Search for the cell housing the specified text and yield its [X, Y] center coordinate. 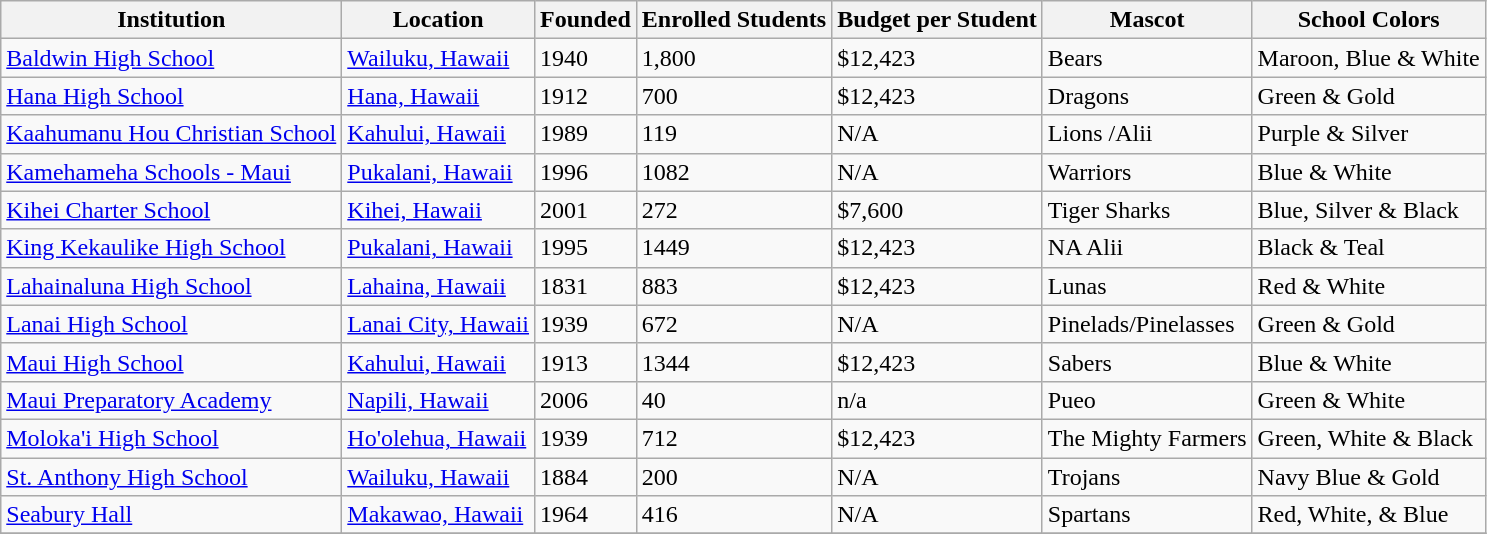
Maroon, Blue & White [1368, 58]
Location [438, 20]
1449 [734, 248]
200 [734, 477]
Budget per Student [938, 20]
Napili, Hawaii [438, 400]
Red, White, & Blue [1368, 515]
Lahaina, Hawaii [438, 286]
1996 [586, 172]
Baldwin High School [172, 58]
Kaahumanu Hou Christian School [172, 134]
The Mighty Farmers [1147, 438]
672 [734, 324]
1913 [586, 362]
Institution [172, 20]
1082 [734, 172]
Green & White [1368, 400]
40 [734, 400]
Lanai High School [172, 324]
1940 [586, 58]
1831 [586, 286]
Purple & Silver [1368, 134]
Lions /Alii [1147, 134]
Maui Preparatory Academy [172, 400]
1989 [586, 134]
Trojans [1147, 477]
883 [734, 286]
King Kekaulike High School [172, 248]
2001 [586, 210]
Ho'olehua, Hawaii [438, 438]
Bears [1147, 58]
Makawao, Hawaii [438, 515]
Moloka'i High School [172, 438]
Black & Teal [1368, 248]
Spartans [1147, 515]
Lahainaluna High School [172, 286]
Founded [586, 20]
n/a [938, 400]
1964 [586, 515]
Warriors [1147, 172]
Dragons [1147, 96]
1995 [586, 248]
Pueo [1147, 400]
1,800 [734, 58]
1884 [586, 477]
Enrolled Students [734, 20]
NA Alii [1147, 248]
Tiger Sharks [1147, 210]
272 [734, 210]
Seabury Hall [172, 515]
Lanai City, Hawaii [438, 324]
Red & White [1368, 286]
Kihei Charter School [172, 210]
Hana High School [172, 96]
1344 [734, 362]
Mascot [1147, 20]
Maui High School [172, 362]
1912 [586, 96]
$7,600 [938, 210]
712 [734, 438]
Green, White & Black [1368, 438]
Kamehameha Schools - Maui [172, 172]
Navy Blue & Gold [1368, 477]
700 [734, 96]
119 [734, 134]
Blue, Silver & Black [1368, 210]
2006 [586, 400]
Lunas [1147, 286]
Kihei, Hawaii [438, 210]
Pinelads/Pinelasses [1147, 324]
Hana, Hawaii [438, 96]
Sabers [1147, 362]
School Colors [1368, 20]
St. Anthony High School [172, 477]
416 [734, 515]
